Locate the cell with the specified text and output its [X, Y] center coordinate. 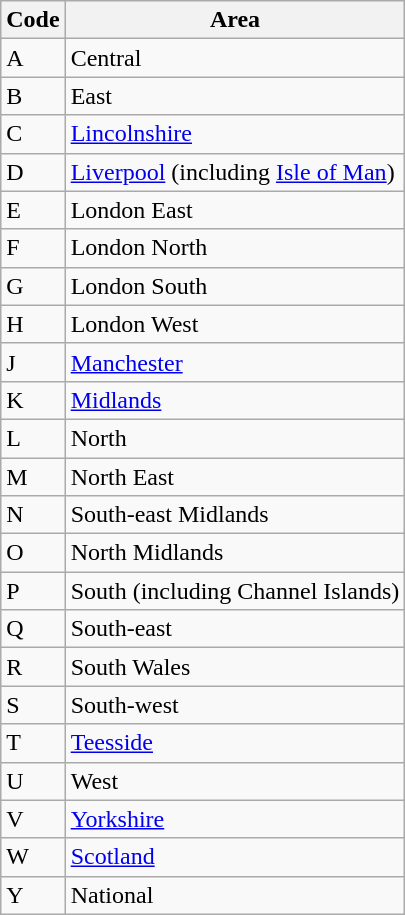
L [33, 438]
National [235, 895]
H [33, 324]
South-west [235, 705]
Scotland [235, 857]
Midlands [235, 400]
Area [235, 20]
North East [235, 477]
B [33, 96]
South Wales [235, 667]
C [33, 134]
Q [33, 629]
London East [235, 210]
T [33, 743]
W [33, 857]
Yorkshire [235, 819]
P [33, 591]
Code [33, 20]
East [235, 96]
M [33, 477]
Y [33, 895]
U [33, 781]
South (including Channel Islands) [235, 591]
O [33, 553]
North Midlands [235, 553]
A [33, 58]
K [33, 400]
F [33, 248]
Teesside [235, 743]
D [33, 172]
Lincolnshire [235, 134]
West [235, 781]
G [33, 286]
London North [235, 248]
South-east Midlands [235, 515]
N [33, 515]
V [33, 819]
Central [235, 58]
R [33, 667]
London South [235, 286]
S [33, 705]
Liverpool (including Isle of Man) [235, 172]
J [33, 362]
North [235, 438]
South-east [235, 629]
E [33, 210]
Manchester [235, 362]
London West [235, 324]
